Locate the cell with the specified text and output its (x, y) center coordinate. 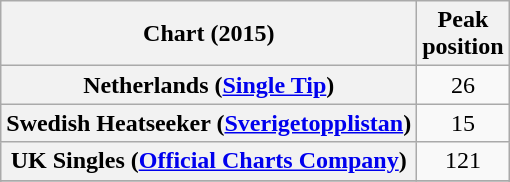
Netherlands (Single Tip) (209, 85)
121 (463, 161)
Chart (2015) (209, 34)
15 (463, 123)
Peakposition (463, 34)
Swedish Heatseeker (Sverigetopplistan) (209, 123)
26 (463, 85)
UK Singles (Official Charts Company) (209, 161)
